Return [X, Y] of the center of cell containing provided text 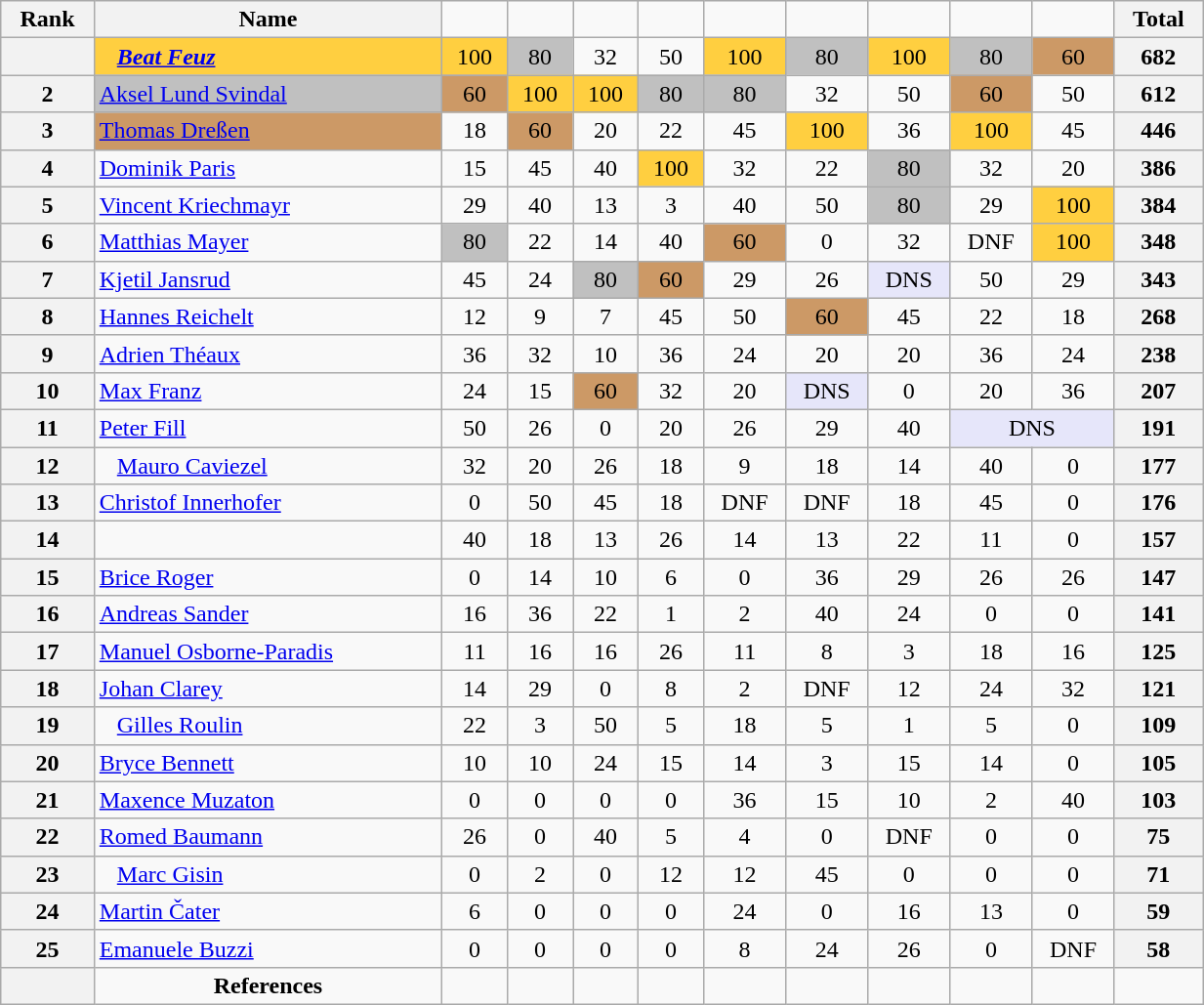
147 [1158, 577]
Vincent Kriechmayr [268, 205]
Gilles Roulin [268, 726]
Emanuele Buzzi [268, 948]
Beat Feuz [268, 57]
Hannes Reichelt [268, 316]
Max Franz [268, 391]
Bryce Bennett [268, 763]
238 [1158, 354]
19 [48, 726]
75 [1158, 837]
103 [1158, 800]
71 [1158, 874]
384 [1158, 205]
Marc Gisin [268, 874]
386 [1158, 168]
348 [1158, 242]
Thomas Dreßen [268, 131]
191 [1158, 428]
Kjetil Jansrud [268, 279]
Christof Innerhofer [268, 503]
Andreas Sander [268, 614]
58 [1158, 948]
125 [1158, 651]
Total [1158, 20]
343 [1158, 279]
Romed Baumann [268, 837]
Brice Roger [268, 577]
612 [1158, 94]
Manuel Osborne-Paradis [268, 651]
446 [1158, 131]
Peter Fill [268, 428]
157 [1158, 540]
121 [1158, 689]
Dominik Paris [268, 168]
17 [48, 651]
References [268, 985]
Mauro Caviezel [268, 466]
682 [1158, 57]
141 [1158, 614]
Rank [48, 20]
Maxence Muzaton [268, 800]
25 [48, 948]
Name [268, 20]
Matthias Mayer [268, 242]
Johan Clarey [268, 689]
Aksel Lund Svindal [268, 94]
59 [1158, 911]
109 [1158, 726]
268 [1158, 316]
23 [48, 874]
Martin Čater [268, 911]
21 [48, 800]
207 [1158, 391]
176 [1158, 503]
105 [1158, 763]
Adrien Théaux [268, 354]
177 [1158, 466]
